Return the [X, Y] coordinate for the center point of the cell that contains the specified text.  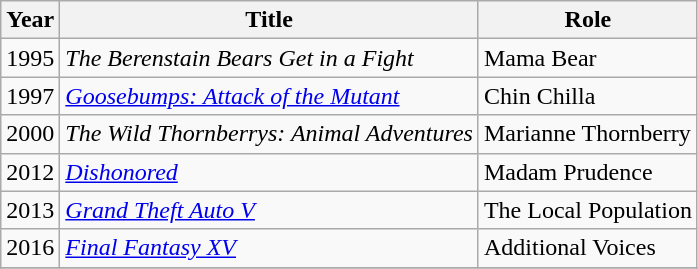
1995 [30, 58]
The Wild Thornberrys: Animal Adventures [270, 134]
2012 [30, 172]
Chin Chilla [588, 96]
The Berenstain Bears Get in a Fight [270, 58]
The Local Population [588, 210]
1997 [30, 96]
Additional Voices [588, 248]
Role [588, 20]
Goosebumps: Attack of the Mutant [270, 96]
Dishonored [270, 172]
Marianne Thornberry [588, 134]
Title [270, 20]
2016 [30, 248]
Year [30, 20]
Mama Bear [588, 58]
2000 [30, 134]
2013 [30, 210]
Grand Theft Auto V [270, 210]
Madam Prudence [588, 172]
Final Fantasy XV [270, 248]
